Extract the (X, Y) coordinate from the center of the cell holding the provided text.  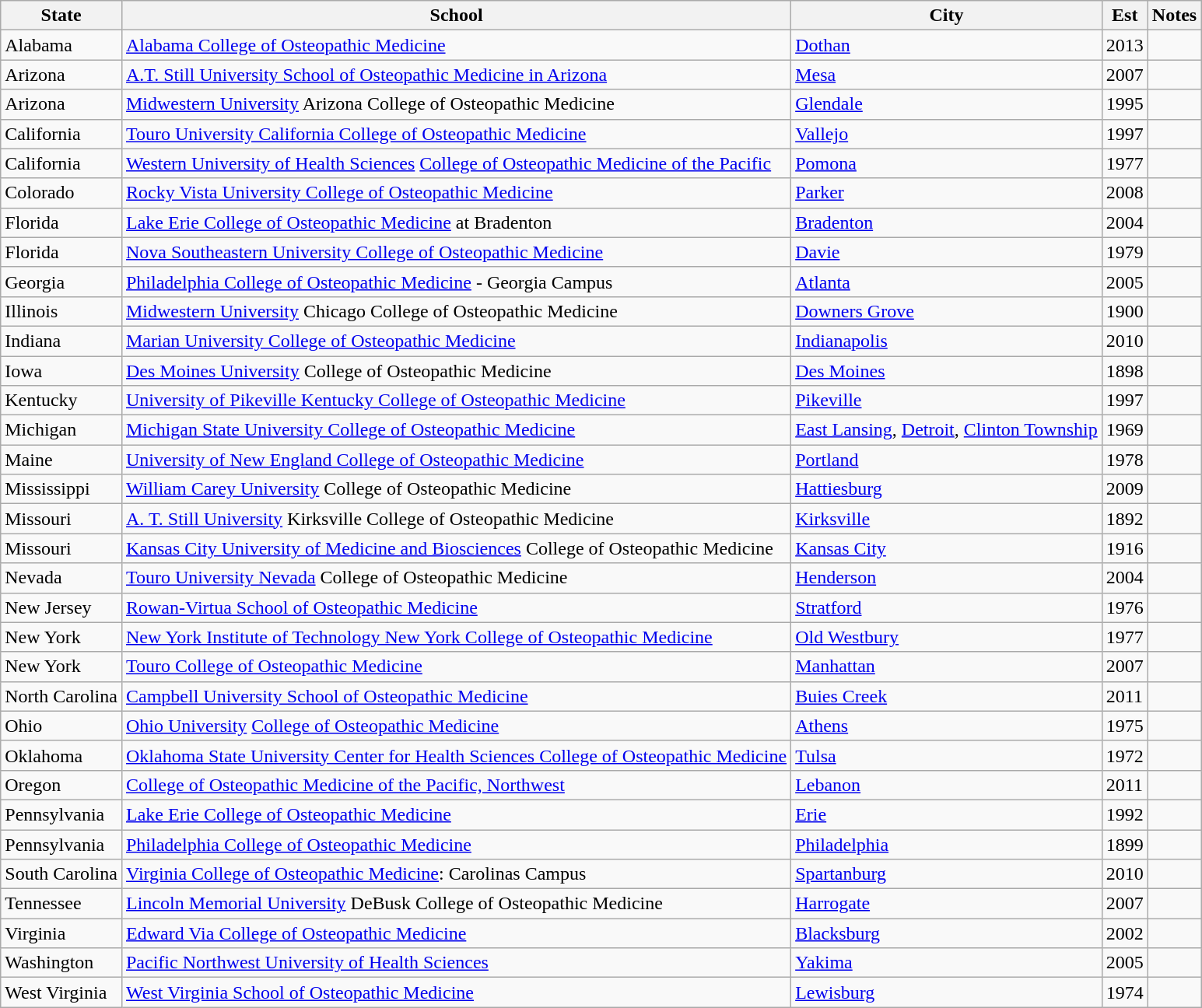
Manhattan (947, 667)
1978 (1125, 460)
State (61, 16)
Philadelphia College of Osteopathic Medicine (456, 844)
1899 (1125, 844)
Ohio University College of Osteopathic Medicine (456, 726)
Philadelphia College of Osteopathic Medicine - Georgia Campus (456, 282)
Campbell University School of Osteopathic Medicine (456, 696)
Indianapolis (947, 341)
Mississippi (61, 489)
Kentucky (61, 401)
Touro University California College of Osteopathic Medicine (456, 134)
West Virginia (61, 992)
William Carey University College of Osteopathic Medicine (456, 489)
Old Westbury (947, 637)
Lake Erie College of Osteopathic Medicine (456, 814)
Midwestern University Arizona College of Osteopathic Medicine (456, 104)
Glendale (947, 104)
Parker (947, 193)
1916 (1125, 548)
1892 (1125, 519)
North Carolina (61, 696)
Alabama College of Osteopathic Medicine (456, 45)
Henderson (947, 578)
College of Osteopathic Medicine of the Pacific, Northwest (456, 785)
Erie (947, 814)
Tennessee (61, 904)
South Carolina (61, 874)
Pacific Northwest University of Health Sciences (456, 963)
Oklahoma State University Center for Health Sciences College of Osteopathic Medicine (456, 755)
Touro College of Osteopathic Medicine (456, 667)
Blacksburg (947, 933)
Kansas City University of Medicine and Biosciences College of Osteopathic Medicine (456, 548)
1976 (1125, 607)
City (947, 16)
Western University of Health Sciences College of Osteopathic Medicine of the Pacific (456, 163)
Marian University College of Osteopathic Medicine (456, 341)
A.T. Still University School of Osteopathic Medicine in Arizona (456, 75)
Rocky Vista University College of Osteopathic Medicine (456, 193)
Kirksville (947, 519)
Kansas City (947, 548)
Des Moines (947, 371)
Buies Creek (947, 696)
2008 (1125, 193)
New Jersey (61, 607)
School (456, 16)
Indiana (61, 341)
Pomona (947, 163)
Nova Southeastern University College of Osteopathic Medicine (456, 252)
Nevada (61, 578)
Notes (1174, 16)
Rowan-Virtua School of Osteopathic Medicine (456, 607)
Est (1125, 16)
University of New England College of Osteopathic Medicine (456, 460)
Michigan State University College of Osteopathic Medicine (456, 430)
Touro University Nevada College of Osteopathic Medicine (456, 578)
Stratford (947, 607)
Colorado (61, 193)
Alabama (61, 45)
2009 (1125, 489)
Spartanburg (947, 874)
Lake Erie College of Osteopathic Medicine at Bradenton (456, 222)
1898 (1125, 371)
Pikeville (947, 401)
Lewisburg (947, 992)
Portland (947, 460)
West Virginia School of Osteopathic Medicine (456, 992)
1972 (1125, 755)
Washington (61, 963)
Illinois (61, 311)
Bradenton (947, 222)
Midwestern University Chicago College of Osteopathic Medicine (456, 311)
Yakima (947, 963)
Mesa (947, 75)
1975 (1125, 726)
Athens (947, 726)
Atlanta (947, 282)
Maine (61, 460)
New York Institute of Technology New York College of Osteopathic Medicine (456, 637)
Lincoln Memorial University DeBusk College of Osteopathic Medicine (456, 904)
Iowa (61, 371)
East Lansing, Detroit, Clinton Township (947, 430)
1969 (1125, 430)
2002 (1125, 933)
1900 (1125, 311)
Michigan (61, 430)
Philadelphia (947, 844)
Edward Via College of Osteopathic Medicine (456, 933)
Davie (947, 252)
Des Moines University College of Osteopathic Medicine (456, 371)
1992 (1125, 814)
Ohio (61, 726)
Georgia (61, 282)
A. T. Still University Kirksville College of Osteopathic Medicine (456, 519)
University of Pikeville Kentucky College of Osteopathic Medicine (456, 401)
1995 (1125, 104)
Virginia (61, 933)
Hattiesburg (947, 489)
Dothan (947, 45)
1979 (1125, 252)
Oklahoma (61, 755)
Lebanon (947, 785)
Harrogate (947, 904)
Tulsa (947, 755)
2013 (1125, 45)
Oregon (61, 785)
Virginia College of Osteopathic Medicine: Carolinas Campus (456, 874)
Downers Grove (947, 311)
Vallejo (947, 134)
1974 (1125, 992)
